Provide the [x, y] coordinate of the cell's center where the given text is located.  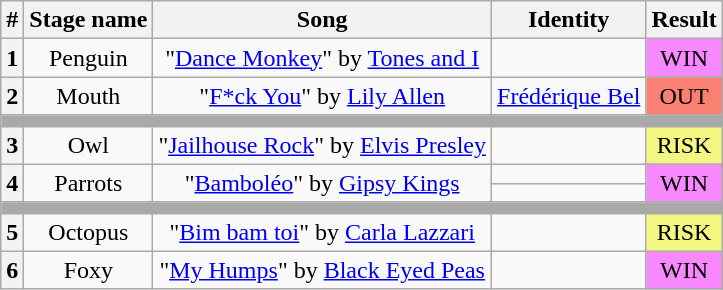
"My Humps" by Black Eyed Peas [322, 270]
5 [12, 232]
Penguin [88, 58]
Identity [569, 20]
"Bamboléo" by Gipsy Kings [322, 183]
3 [12, 145]
OUT [684, 96]
6 [12, 270]
Owl [88, 145]
Frédérique Bel [569, 96]
# [12, 20]
Result [684, 20]
Octopus [88, 232]
Stage name [88, 20]
Foxy [88, 270]
"Dance Monkey" by Tones and I [322, 58]
"Jailhouse Rock" by Elvis Presley [322, 145]
2 [12, 96]
"Bim bam toi" by Carla Lazzari [322, 232]
1 [12, 58]
4 [12, 183]
Song [322, 20]
"F*ck You" by Lily Allen [322, 96]
Mouth [88, 96]
Parrots [88, 183]
